Provide the [X, Y] coordinate of the cell's center where the given text is located.  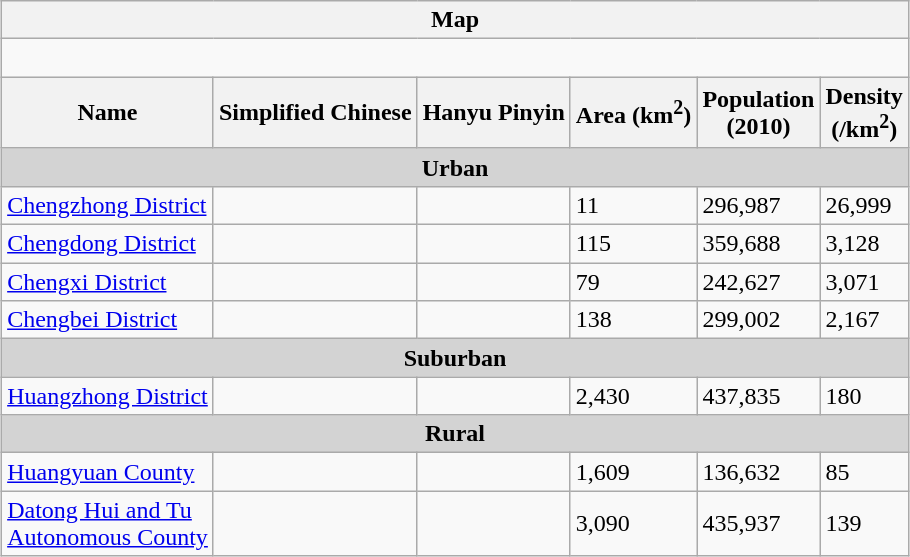
Urban [456, 167]
Datong Hui and TuAutonomous County [108, 524]
3,090 [634, 524]
Hanyu Pinyin [494, 113]
138 [634, 320]
359,688 [758, 244]
79 [634, 282]
Map [456, 20]
136,632 [758, 472]
3,071 [864, 282]
Chengbei District [108, 320]
437,835 [758, 396]
Huangzhong District [108, 396]
242,627 [758, 282]
296,987 [758, 205]
Rural [456, 434]
2,167 [864, 320]
85 [864, 472]
139 [864, 524]
Chengdong District [108, 244]
180 [864, 396]
2,430 [634, 396]
Population(2010) [758, 113]
Name [108, 113]
26,999 [864, 205]
115 [634, 244]
1,609 [634, 472]
3,128 [864, 244]
435,937 [758, 524]
299,002 [758, 320]
Simplified Chinese [315, 113]
Density(/km2) [864, 113]
11 [634, 205]
Suburban [456, 358]
Chengzhong District [108, 205]
Area (km2) [634, 113]
Huangyuan County [108, 472]
Chengxi District [108, 282]
